Return the [x, y] coordinate for the center point of the cell that contains the specified text.  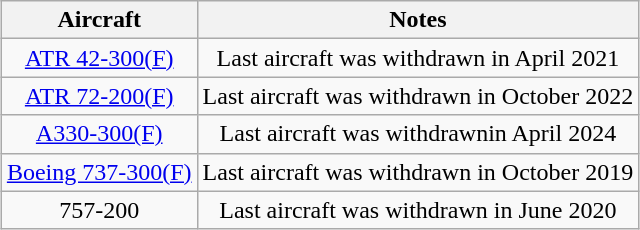
Last aircraft was withdrawnin April 2024 [418, 134]
Boeing 737-300(F) [99, 172]
Last aircraft was withdrawn in October 2019 [418, 172]
Last aircraft was withdrawn in April 2021 [418, 58]
Last aircraft was withdrawn in June 2020 [418, 210]
757-200 [99, 210]
ATR 72-200(F) [99, 96]
A330-300(F) [99, 134]
Notes [418, 20]
Aircraft [99, 20]
Last aircraft was withdrawn in October 2022 [418, 96]
ATR 42-300(F) [99, 58]
